Output the [X, Y] coordinate of the center of the cell containing the given text.  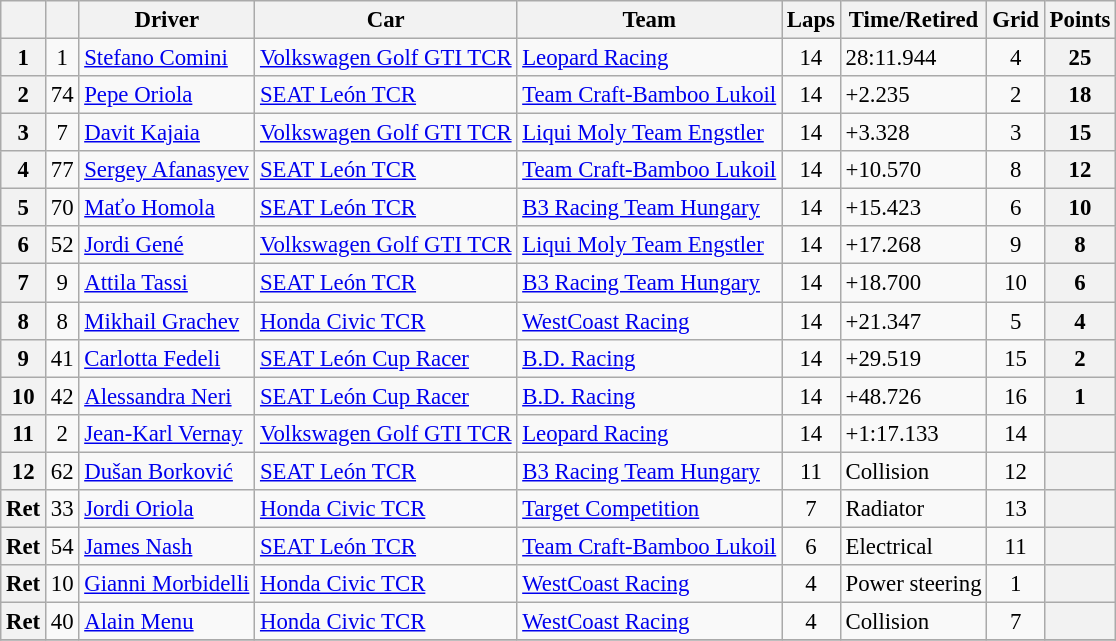
28:11.944 [914, 58]
41 [62, 358]
Alain Menu [167, 621]
62 [62, 471]
Radiator [914, 509]
+48.726 [914, 396]
Gianni Morbidelli [167, 584]
Mikhail Grachev [167, 321]
+10.570 [914, 170]
25 [1080, 58]
+29.519 [914, 358]
+1:17.133 [914, 433]
Davit Kajaia [167, 133]
40 [62, 621]
Points [1080, 20]
+21.347 [914, 321]
Laps [812, 20]
Alessandra Neri [167, 396]
Jordi Oriola [167, 509]
Time/Retired [914, 20]
Maťo Homola [167, 208]
74 [62, 95]
Target Competition [650, 509]
Driver [167, 20]
Sergey Afanasyev [167, 170]
James Nash [167, 546]
77 [62, 170]
+18.700 [914, 283]
Car [386, 20]
+17.268 [914, 245]
Carlotta Fedeli [167, 358]
Grid [1016, 20]
Jean-Karl Vernay [167, 433]
54 [62, 546]
+2.235 [914, 95]
33 [62, 509]
+3.328 [914, 133]
13 [1016, 509]
16 [1016, 396]
18 [1080, 95]
Jordi Gené [167, 245]
Pepe Oriola [167, 95]
Stefano Comini [167, 58]
+15.423 [914, 208]
52 [62, 245]
70 [62, 208]
Team [650, 20]
42 [62, 396]
Electrical [914, 546]
Power steering [914, 584]
Dušan Borković [167, 471]
Attila Tassi [167, 283]
